Return the (x, y) coordinate for the center point of the cell that contains the specified text.  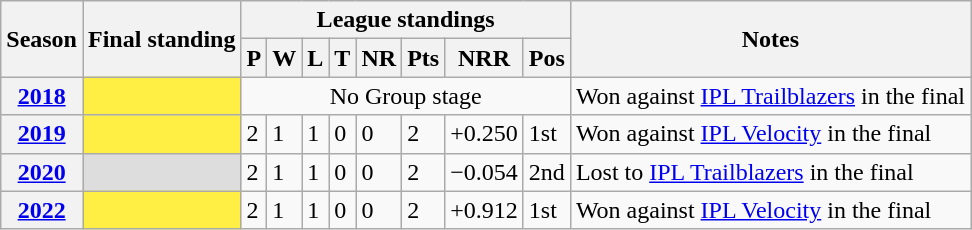
Lost to IPL Trailblazers in the final (770, 172)
−0.054 (484, 172)
L (316, 58)
2018 (42, 96)
League standings (406, 20)
Season (42, 39)
Pts (424, 58)
2019 (42, 134)
NRR (484, 58)
P (254, 58)
NR (379, 58)
2nd (546, 172)
Notes (770, 39)
Pos (546, 58)
2022 (42, 210)
No Group stage (406, 96)
+0.250 (484, 134)
Final standing (161, 39)
Won against IPL Trailblazers in the final (770, 96)
T (342, 58)
+0.912 (484, 210)
W (284, 58)
2020 (42, 172)
